Provide the (x, y) coordinate of the cell's center where the given text is located.  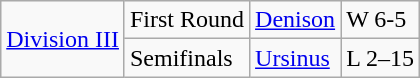
Division III (63, 39)
Denison (296, 20)
W 6-5 (380, 20)
Semifinals (186, 58)
L 2–15 (380, 58)
Ursinus (296, 58)
First Round (186, 20)
